From the cell containing the given text, extract its center point as [x, y] coordinate. 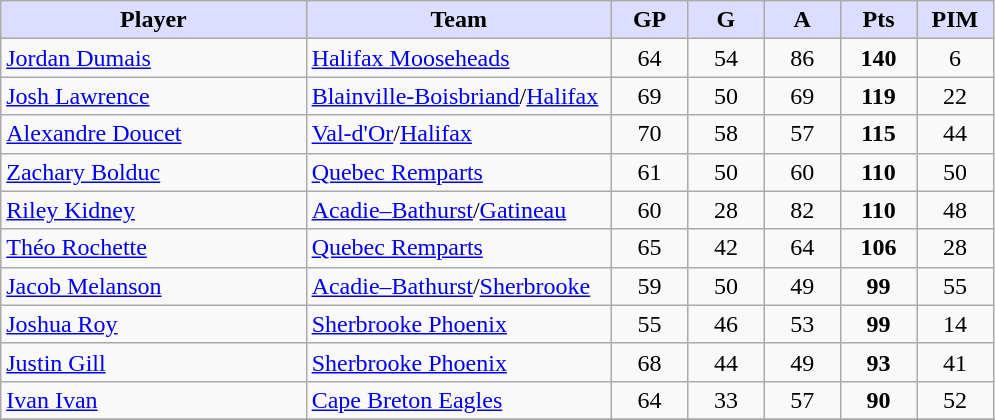
Alexandre Doucet [154, 134]
Joshua Roy [154, 324]
42 [726, 248]
33 [726, 400]
59 [649, 286]
54 [726, 58]
Zachary Bolduc [154, 172]
119 [878, 96]
Halifax Mooseheads [458, 58]
Val-d'Or/Halifax [458, 134]
86 [802, 58]
48 [955, 210]
Josh Lawrence [154, 96]
115 [878, 134]
106 [878, 248]
61 [649, 172]
65 [649, 248]
Team [458, 20]
Jacob Melanson [154, 286]
90 [878, 400]
Pts [878, 20]
Acadie–Bathurst/Sherbrooke [458, 286]
Théo Rochette [154, 248]
Riley Kidney [154, 210]
Justin Gill [154, 362]
53 [802, 324]
Acadie–Bathurst/Gatineau [458, 210]
93 [878, 362]
14 [955, 324]
52 [955, 400]
Jordan Dumais [154, 58]
140 [878, 58]
Blainville-Boisbriand/Halifax [458, 96]
46 [726, 324]
GP [649, 20]
68 [649, 362]
Ivan Ivan [154, 400]
A [802, 20]
41 [955, 362]
PIM [955, 20]
22 [955, 96]
Cape Breton Eagles [458, 400]
70 [649, 134]
58 [726, 134]
82 [802, 210]
G [726, 20]
Player [154, 20]
6 [955, 58]
